For the text-containing cell, return its midpoint in [x, y] coordinate format. 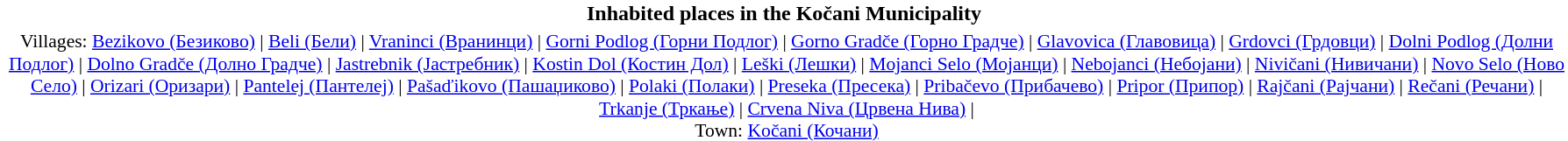
Inhabited places in the Kočani Municipality [784, 13]
